Output the [X, Y] coordinate of the center of the cell containing the given text.  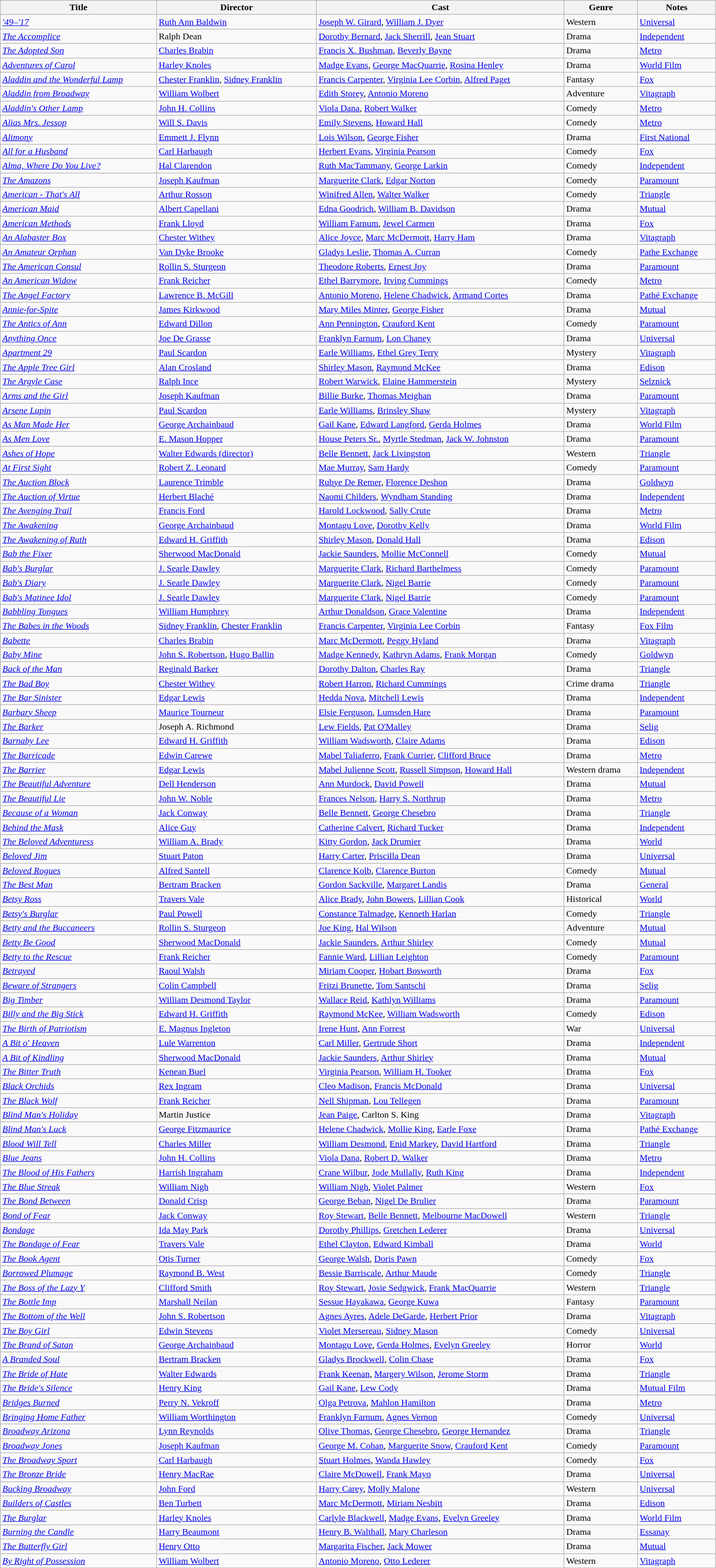
Betty Be Good [79, 942]
Donald Crisp [236, 1201]
Irene Hunt, Ann Forrest [440, 1028]
Alfred Santell [236, 870]
Chester Franklin, Sidney Franklin [236, 79]
Constance Talmadge, Kenneth Harlan [440, 914]
Sessue Hayakawa, George Kuwa [440, 1302]
Babbling Tongues [79, 611]
The Burglar [79, 1517]
Arms and the Girl [79, 396]
The Bondage of Fear [79, 1244]
The Bond Between [79, 1201]
The Bride of Hate [79, 1374]
Rex Ingram [236, 1086]
Shirley Mason, Raymond McKee [440, 367]
Marc McDermott, Miriam Nesbitt [440, 1503]
Bab's Burglar [79, 568]
Emmett J. Flynn [236, 137]
John Ford [236, 1489]
Harrish Ingraham [236, 1172]
Walter Edwards (director) [236, 453]
The Bottle Imp [79, 1302]
William Worthington [236, 1417]
Robert Warwick, Elaine Hammerstein [440, 381]
Big Timber [79, 1000]
Kitty Gordon, Jack Drumier [440, 841]
As Men Love [79, 439]
Walter Edwards [236, 1374]
Raymond McKee, William Wadsworth [440, 1014]
Gladys Brockwell, Colin Chase [440, 1359]
Alias Mrs. Jessop [79, 122]
Mary Miles Minter, George Fisher [440, 309]
General [677, 885]
Madge Kennedy, Kathryn Adams, Frank Morgan [440, 655]
Blue Jeans [79, 1158]
Marguerite Clark, Edgar Norton [440, 180]
All for a Husband [79, 151]
An American Widow [79, 281]
Broadway Arizona [79, 1431]
The Bottom of the Well [79, 1316]
Alimony [79, 137]
Bond of Fear [79, 1215]
Notes [677, 8]
Bab's Matinee Idol [79, 597]
Ann Murdock, David Powell [440, 784]
The Blood of His Fathers [79, 1172]
Marshall Neilan [236, 1302]
Henry B. Walthall, Mary Charleson [440, 1532]
Nell Shipman, Lou Tellegen [440, 1101]
The Best Man [79, 885]
William Farnum, Jewel Carmen [440, 223]
Will S. Davis [236, 122]
William Nigh [236, 1187]
John W. Noble [236, 798]
Ben Turbett [236, 1503]
Blood Will Tell [79, 1144]
Colin Campbell [236, 985]
Harry Carey, Molly Malone [440, 1489]
John S. Robertson, Hugo Ballin [236, 655]
The Argyle Case [79, 381]
Jackie Saunders, Mollie McConnell [440, 554]
William Desmond Taylor [236, 1000]
Crane Wilbur, Jode Mullally, Ruth King [440, 1172]
George Beban, Nigel De Brulier [440, 1201]
Harold Lockwood, Sally Crute [440, 511]
Lule Warrenton [236, 1043]
An Alabaster Box [79, 238]
Henry Otto [236, 1546]
The Awakening [79, 525]
Edward Dillon [236, 324]
Frank Lloyd [236, 223]
Sidney Franklin, Chester Franklin [236, 626]
Clarence Kolb, Clarence Burton [440, 870]
Herbert Blaché [236, 496]
Martin Justice [236, 1115]
Alma, Where Do You Live? [79, 165]
War [601, 1028]
Albert Capellani [236, 209]
Gail Kane, Edward Langford, Gerda Holmes [440, 425]
Marguerite Clark, Richard Barthelmess [440, 568]
Joseph W. Girard, William J. Dyer [440, 22]
Blind Man's Holiday [79, 1115]
The Amazons [79, 180]
The Bad Boy [79, 683]
The Blue Streak [79, 1187]
Naomi Childers, Wyndham Standing [440, 496]
Alice Joyce, Marc McDermott, Harry Ham [440, 238]
Essanay [677, 1532]
Lawrence B. McGill [236, 295]
A Bit o' Heaven [79, 1043]
Betty to the Rescue [79, 957]
Clifford Smith [236, 1287]
Montagu Love, Dorothy Kelly [440, 525]
Builders of Castles [79, 1503]
Henry King [236, 1388]
Claire McDowell, Frank Mayo [440, 1474]
Barnaby Lee [79, 741]
Ida May Park [236, 1230]
The Beloved Adventuress [79, 841]
Catherine Calvert, Richard Tucker [440, 827]
Ethel Clayton, Edward Kimball [440, 1244]
Baby Mine [79, 655]
The Bar Sinister [79, 698]
Edwin Carewe [236, 755]
Alice Brady, John Bowers, Lillian Cook [440, 899]
Carl Miller, Gertrude Short [440, 1043]
Title [79, 8]
Raymond B. West [236, 1273]
Beloved Jim [79, 856]
Blind Man's Luck [79, 1129]
William Humphrey [236, 611]
William A. Brady [236, 841]
Crime drama [601, 683]
Betsy Ross [79, 899]
The Beautiful Adventure [79, 784]
Viola Dana, Robert D. Walker [440, 1158]
The Awakening of Ruth [79, 540]
Fannie Ward, Lillian Leighton [440, 957]
The Auction Block [79, 482]
Gladys Leslie, Thomas A. Curran [440, 252]
Lew Fields, Pat O'Malley [440, 727]
Winifred Allen, Walter Walker [440, 195]
Frank Keenan, Margery Wilson, Jerome Storm [440, 1374]
Borrowed Plumage [79, 1273]
Ashes of Hope [79, 453]
Dell Henderson [236, 784]
Jean Paige, Carlton S. King [440, 1115]
Arthur Rosson [236, 195]
Olga Petrova, Mahlon Hamilton [440, 1403]
Shirley Mason, Donald Hall [440, 540]
Wallace Reid, Kathlyn Williams [440, 1000]
Director [236, 8]
Carlyle Blackwell, Madge Evans, Evelyn Greeley [440, 1517]
Burning the Candle [79, 1532]
Barbary Sheep [79, 712]
Emily Stevens, Howard Hall [440, 122]
Elsie Ferguson, Lumsden Hare [440, 712]
Because of a Woman [79, 813]
Black Orchids [79, 1086]
Robert Harron, Richard Cummings [440, 683]
Raoul Walsh [236, 971]
American Maid [79, 209]
Arthur Donaldson, Grace Valentine [440, 611]
Ruth Ann Baldwin [236, 22]
The Bride's Silence [79, 1388]
Bringing Home Father [79, 1417]
Roy Stewart, Josie Sedgwick, Frank MacQuarrie [440, 1287]
Edna Goodrich, William B. Davidson [440, 209]
The Accomplice [79, 36]
Historical [601, 899]
The Antics of Ann [79, 324]
Franklyn Farnum, Lon Chaney [440, 338]
Stuart Paton [236, 856]
William Wadsworth, Claire Adams [440, 741]
Cast [440, 8]
The Black Wolf [79, 1101]
Back of the Man [79, 669]
Broadway Jones [79, 1446]
William Nigh, Violet Palmer [440, 1187]
Harry Carter, Priscilla Dean [440, 856]
Mabel Taliaferro, Frank Currier, Clifford Bruce [440, 755]
Fox Film [677, 626]
Otis Turner [236, 1259]
Earle Williams, Ethel Grey Terry [440, 353]
Behind the Mask [79, 827]
'49–'17 [79, 22]
The Beautiful Lie [79, 798]
Francis Carpenter, Virginia Lee Corbin [440, 626]
Stuart Holmes, Wanda Hawley [440, 1460]
The Barrier [79, 770]
Joe De Grasse [236, 338]
Belle Bennett, George Chesebro [440, 813]
Violet Mersereau, Sidney Mason [440, 1330]
Belle Bennett, Jack Livingston [440, 453]
Francis X. Bushman, Beverly Bayne [440, 51]
Alice Guy [236, 827]
A Branded Soul [79, 1359]
Mabel Julienne Scott, Russell Simpson, Howard Hall [440, 770]
Edith Storey, Antonio Moreno [440, 94]
George M. Cohan, Marguerite Snow, Crauford Kent [440, 1446]
Apartment 29 [79, 353]
Hedda Nova, Mitchell Lewis [440, 698]
A Bit of Kindling [79, 1057]
Frances Nelson, Harry S. Northrup [440, 798]
Francis Ford [236, 511]
Henry MacRae [236, 1474]
Cleo Madison, Francis McDonald [440, 1086]
Billy and the Big Stick [79, 1014]
An Amateur Orphan [79, 252]
Genre [601, 8]
Miriam Cooper, Hobart Bosworth [440, 971]
Ralph Ince [236, 381]
Bab's Diary [79, 583]
E. Mason Hopper [236, 439]
Aladdin's Other Lamp [79, 108]
Ethel Barrymore, Irving Cummings [440, 281]
The Barker [79, 727]
Earle Williams, Brinsley Shaw [440, 410]
Beware of Strangers [79, 985]
Madge Evans, George MacQuarrie, Rosina Henley [440, 65]
The Book Agent [79, 1259]
Betty and the Buccaneers [79, 928]
James Kirkwood [236, 309]
Olive Thomas, George Chesebro, George Hernandez [440, 1431]
The Adopted Son [79, 51]
Anything Once [79, 338]
Bab the Fixer [79, 554]
The Bitter Truth [79, 1072]
The Avenging Trail [79, 511]
Selznick [677, 381]
Montagu Love, Gerda Holmes, Evelyn Greeley [440, 1345]
Fritzi Brunette, Tom Santschi [440, 985]
George Walsh, Doris Pawn [440, 1259]
American Methods [79, 223]
Roy Stewart, Belle Bennett, Melbourne MacDowell [440, 1215]
Dorothy Dalton, Charles Ray [440, 669]
Franklyn Farnum, Agnes Vernon [440, 1417]
Aladdin and the Wonderful Lamp [79, 79]
The Boy Girl [79, 1330]
Paul Powell [236, 914]
Dorothy Phillips, Gretchen Lederer [440, 1230]
Hal Clarendon [236, 165]
Maurice Tourneur [236, 712]
Betsy's Burglar [79, 914]
Adventures of Carol [79, 65]
Edwin Stevens [236, 1330]
Ralph Dean [236, 36]
E. Magnus Ingleton [236, 1028]
The Broadway Sport [79, 1460]
Charles Miller [236, 1144]
Ruth MacTammany, George Larkin [440, 165]
Dorothy Bernard, Jack Sherrill, Jean Stuart [440, 36]
As Man Made Her [79, 425]
The Auction of Virtue [79, 496]
Rubye De Remer, Florence Deshon [440, 482]
The Boss of the Lazy Y [79, 1287]
Lois Wilson, George Fisher [440, 137]
The Angel Factory [79, 295]
The Barricade [79, 755]
Margarita Fischer, Jack Mower [440, 1546]
By Right of Possession [79, 1561]
The Babes in the Woods [79, 626]
Alan Crosland [236, 367]
Joe King, Hal Wilson [440, 928]
American - That's All [79, 195]
The Bronze Bride [79, 1474]
Viola Dana, Robert Walker [440, 108]
Aladdin from Broadway [79, 94]
Antonio Moreno, Helene Chadwick, Armand Cortes [440, 295]
Helene Chadwick, Mollie King, Earle Foxe [440, 1129]
Bondage [79, 1230]
Annie-for-Spite [79, 309]
Reginald Barker [236, 669]
Mutual Film [677, 1388]
The Butterfly Girl [79, 1546]
Gordon Sackville, Margaret Landis [440, 885]
Francis Carpenter, Virginia Lee Corbin, Alfred Paget [440, 79]
Mae Murray, Sam Hardy [440, 468]
Billie Burke, Thomas Meighan [440, 396]
The American Consul [79, 266]
Horror [601, 1345]
House Peters Sr., Myrtle Stedman, Jack W. Johnston [440, 439]
Betrayed [79, 971]
Gail Kane, Lew Cody [440, 1388]
Western drama [601, 770]
Harry Beaumont [236, 1532]
George Fitzmaurice [236, 1129]
Bridges Burned [79, 1403]
The Birth of Patriotism [79, 1028]
Virginia Pearson, William H. Tooker [440, 1072]
William Desmond, Enid Markey, David Hartford [440, 1144]
Lynn Reynolds [236, 1431]
Agnes Ayres, Adele DeGarde, Herbert Prior [440, 1316]
Bessie Barriscale, Arthur Maude [440, 1273]
Herbert Evans, Virginia Pearson [440, 151]
Van Dyke Brooke [236, 252]
Theodore Roberts, Ernest Joy [440, 266]
John S. Robertson [236, 1316]
Kenean Buel [236, 1072]
At First Sight [79, 468]
Bucking Broadway [79, 1489]
Antonio Moreno, Otto Lederer [440, 1561]
The Apple Tree Girl [79, 367]
Pathe Exchange [677, 252]
Marc McDermott, Peggy Hyland [440, 640]
Beloved Rogues [79, 870]
Perry N. Vekroff [236, 1403]
Robert Z. Leonard [236, 468]
Joseph A. Richmond [236, 727]
Babette [79, 640]
Laurence Trimble [236, 482]
Ann Pennington, Crauford Kent [440, 324]
First National [677, 137]
The Brand of Satan [79, 1345]
Arsene Lupin [79, 410]
